Identify which cell holds the provided text, then report its [X, Y] central coordinate. 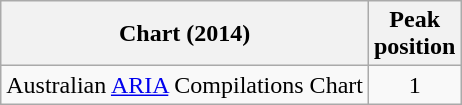
Australian ARIA Compilations Chart [185, 85]
Peakposition [414, 34]
Chart (2014) [185, 34]
1 [414, 85]
